Pinpoint the cell where the given text exists, returning its [x, y] midpoint coordinate. 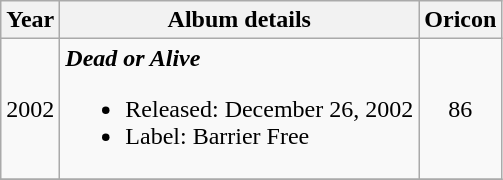
Album details [240, 20]
2002 [30, 109]
86 [460, 109]
Dead or AliveReleased: December 26, 2002Label: Barrier Free [240, 109]
Oricon [460, 20]
Year [30, 20]
